Detect which cell encompasses the target text, then output its [x, y] center coordinate. 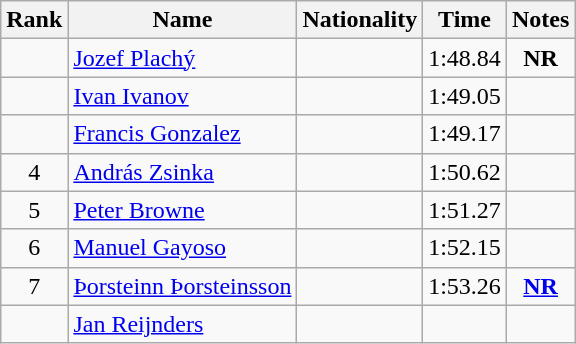
Notes [540, 20]
1:49.05 [465, 96]
Manuel Gayoso [182, 248]
Jan Reijnders [182, 324]
4 [34, 172]
1:50.62 [465, 172]
5 [34, 210]
Peter Browne [182, 210]
Time [465, 20]
7 [34, 286]
1:53.26 [465, 286]
Francis Gonzalez [182, 134]
1:52.15 [465, 248]
András Zsinka [182, 172]
Þorsteinn Þorsteinsson [182, 286]
Rank [34, 20]
1:51.27 [465, 210]
1:48.84 [465, 58]
Jozef Plachý [182, 58]
6 [34, 248]
Ivan Ivanov [182, 96]
Name [182, 20]
Nationality [360, 20]
1:49.17 [465, 134]
